Return [X, Y] of the center of cell containing provided text 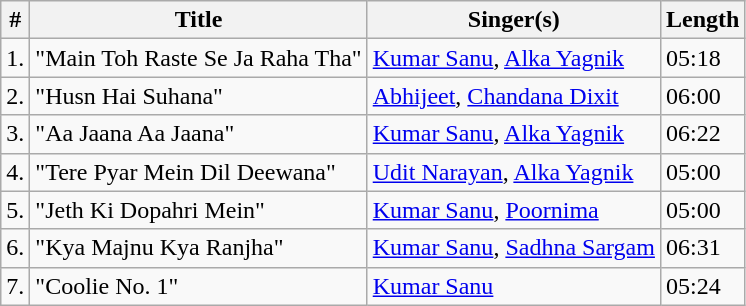
7. [16, 286]
06:00 [702, 96]
Title [198, 20]
"Aa Jaana Aa Jaana" [198, 134]
Kumar Sanu, Poornima [514, 210]
05:18 [702, 58]
2. [16, 96]
"Husn Hai Suhana" [198, 96]
"Kya Majnu Kya Ranjha" [198, 248]
4. [16, 172]
"Coolie No. 1" [198, 286]
"Tere Pyar Mein Dil Deewana" [198, 172]
06:31 [702, 248]
Kumar Sanu [514, 286]
Abhijeet, Chandana Dixit [514, 96]
Kumar Sanu, Sadhna Sargam [514, 248]
6. [16, 248]
Singer(s) [514, 20]
1. [16, 58]
"Jeth Ki Dopahri Mein" [198, 210]
# [16, 20]
3. [16, 134]
06:22 [702, 134]
Length [702, 20]
5. [16, 210]
Udit Narayan, Alka Yagnik [514, 172]
05:24 [702, 286]
"Main Toh Raste Se Ja Raha Tha" [198, 58]
